From the cell containing the given text, extract its center point as [x, y] coordinate. 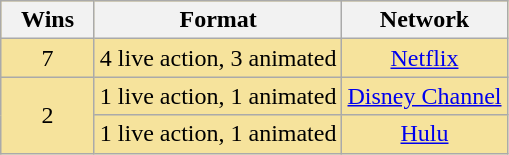
Netflix [424, 58]
Hulu [424, 134]
2 [48, 115]
Network [424, 20]
Wins [48, 20]
Disney Channel [424, 96]
4 live action, 3 animated [218, 58]
Format [218, 20]
7 [48, 58]
